Identify which cell holds the provided text, then report its (X, Y) central coordinate. 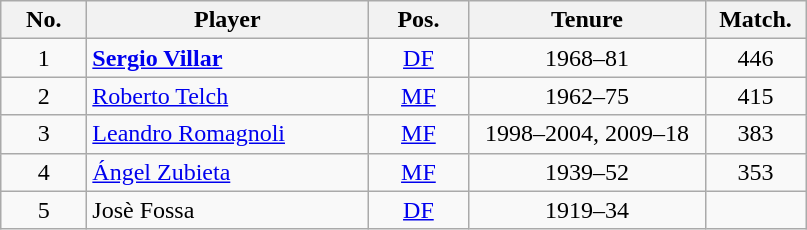
Josè Fossa (228, 210)
Tenure (587, 20)
1919–34 (587, 210)
1939–52 (587, 172)
1968–81 (587, 58)
383 (756, 134)
2 (44, 96)
4 (44, 172)
Leandro Romagnoli (228, 134)
3 (44, 134)
1998–2004, 2009–18 (587, 134)
Pos. (418, 20)
No. (44, 20)
1962–75 (587, 96)
Match. (756, 20)
353 (756, 172)
1 (44, 58)
446 (756, 58)
Roberto Telch (228, 96)
415 (756, 96)
Player (228, 20)
Ángel Zubieta (228, 172)
5 (44, 210)
Sergio Villar (228, 58)
